From the cell containing the given text, extract its center point as (x, y) coordinate. 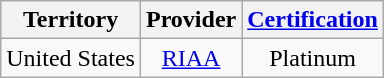
Territory (71, 20)
Provider (190, 20)
Platinum (313, 58)
RIAA (190, 58)
Certification (313, 20)
United States (71, 58)
